Capture the cell that displays the provided text and extract its (X, Y) central coordinate. 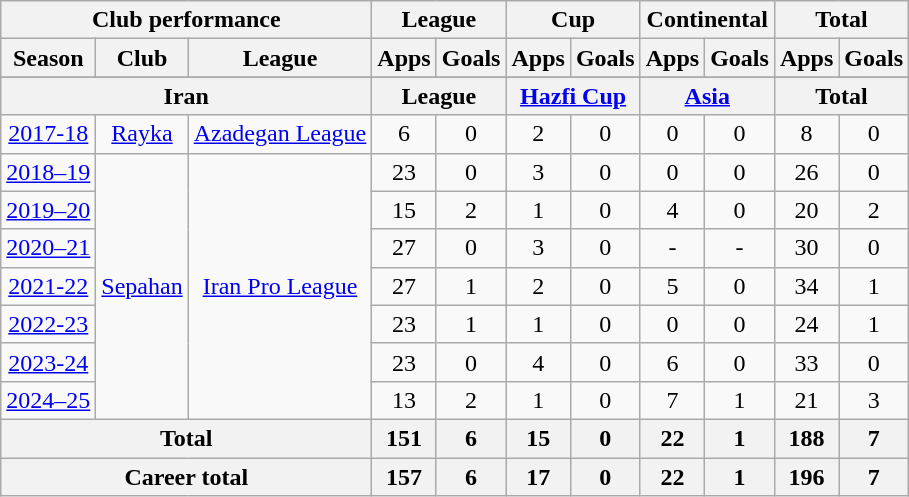
Rayka (142, 134)
2019–20 (48, 210)
20 (806, 210)
33 (806, 362)
151 (404, 438)
188 (806, 438)
Sepahan (142, 286)
Club (142, 58)
24 (806, 324)
2021-22 (48, 286)
2017-18 (48, 134)
17 (538, 477)
26 (806, 172)
Club performance (186, 20)
34 (806, 286)
Cup (573, 20)
2020–21 (48, 248)
Hazfi Cup (573, 96)
30 (806, 248)
157 (404, 477)
2023-24 (48, 362)
21 (806, 400)
196 (806, 477)
5 (672, 286)
2018–19 (48, 172)
Career total (186, 477)
Iran Pro League (280, 286)
Asia (707, 96)
2022-23 (48, 324)
Continental (707, 20)
8 (806, 134)
Iran (186, 96)
Season (48, 58)
13 (404, 400)
2024–25 (48, 400)
Azadegan League (280, 134)
